Detect which cell encompasses the target text, then output its (X, Y) center coordinate. 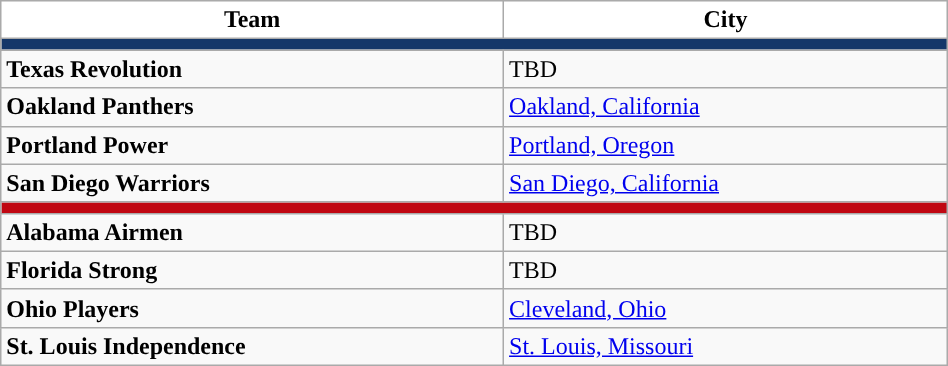
Alabama Airmen (252, 232)
City (726, 20)
Oakland Panthers (252, 107)
Ohio Players (252, 308)
Texas Revolution (252, 69)
Portland, Oregon (726, 145)
San Diego Warriors (252, 183)
Portland Power (252, 145)
San Diego, California (726, 183)
St. Louis Independence (252, 346)
Oakland, California (726, 107)
St. Louis, Missouri (726, 346)
Cleveland, Ohio (726, 308)
Team (252, 20)
Florida Strong (252, 270)
